From the cell containing the given text, extract its center point as [X, Y] coordinate. 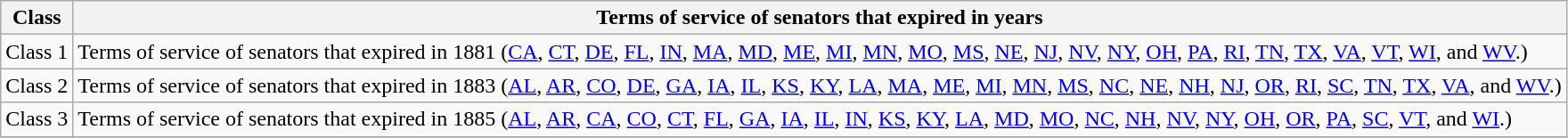
Class 3 [37, 119]
Class 1 [37, 52]
Class 2 [37, 85]
Terms of service of senators that expired in years [820, 18]
Class [37, 18]
